Output the (X, Y) coordinate of the center of the cell containing the given text.  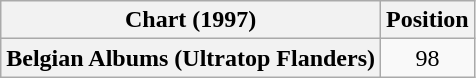
Belgian Albums (Ultratop Flanders) (191, 58)
Chart (1997) (191, 20)
98 (428, 58)
Position (428, 20)
